Find where the given text appears and provide that cell's center as [X, Y] coordinate. 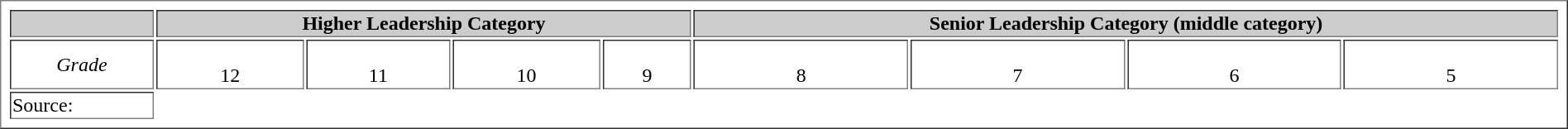
Grade [82, 64]
8 [801, 64]
Source: [82, 106]
Higher Leadership Category [423, 23]
7 [1017, 64]
6 [1234, 64]
11 [379, 64]
10 [526, 64]
9 [647, 64]
5 [1451, 64]
Senior Leadership Category (middle category) [1126, 23]
12 [230, 64]
